Pinpoint the cell where the given text exists, returning its [x, y] midpoint coordinate. 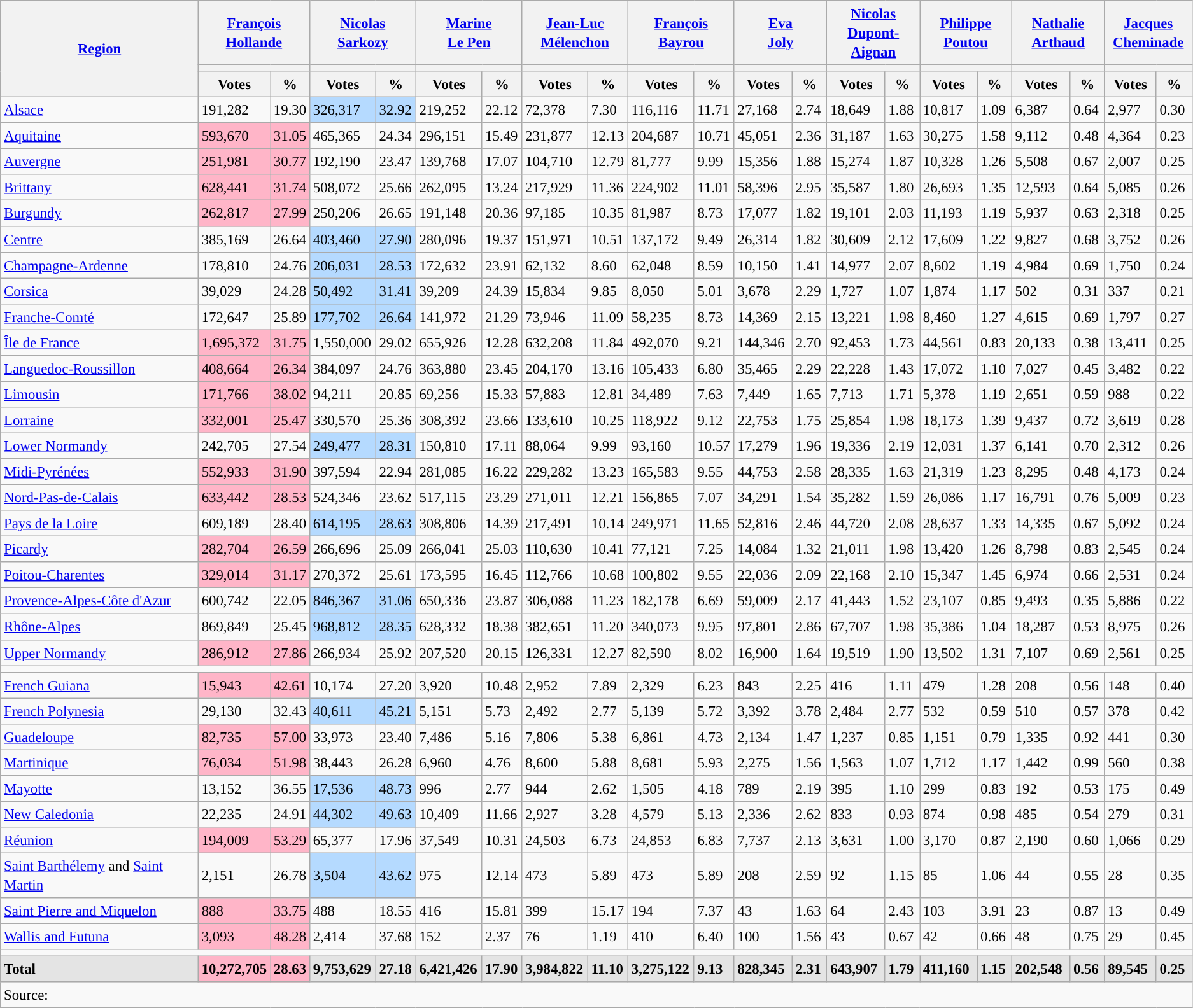
8.02 [714, 653]
8,681 [661, 762]
9.85 [607, 291]
250,206 [342, 214]
2.08 [902, 523]
88,064 [555, 445]
4.76 [502, 762]
403,460 [342, 239]
9,112 [1040, 136]
282,704 [234, 550]
2.15 [809, 317]
24,503 [555, 840]
2,190 [1040, 840]
25.47 [290, 420]
44,753 [763, 472]
9.21 [714, 342]
2,151 [234, 876]
1,335 [1040, 737]
92 [856, 876]
410 [661, 937]
26.78 [290, 876]
38,443 [342, 762]
6,421,426 [449, 970]
2.74 [809, 111]
517,115 [449, 498]
1,505 [661, 789]
1.00 [902, 840]
5,378 [949, 395]
13,221 [856, 317]
Aquitaine [99, 136]
19,336 [856, 445]
411,160 [949, 970]
242,705 [234, 445]
17.90 [502, 970]
7.30 [607, 111]
21.29 [502, 317]
97,185 [555, 214]
5,139 [661, 711]
8.59 [714, 265]
299 [949, 789]
171,766 [234, 395]
2.07 [902, 265]
408,664 [234, 369]
2.46 [809, 523]
655,926 [449, 342]
508,072 [342, 187]
874 [949, 815]
28.31 [396, 445]
17,279 [763, 445]
194 [661, 911]
10.14 [607, 523]
1.35 [994, 187]
560 [1131, 762]
2,651 [1040, 395]
6,960 [449, 762]
888 [234, 911]
5.01 [714, 291]
11.09 [607, 317]
1.54 [809, 498]
1,563 [856, 762]
1.47 [809, 737]
2,977 [1131, 111]
217,491 [555, 523]
Île de France [99, 342]
16,791 [1040, 498]
27.90 [396, 239]
58,396 [763, 187]
39,029 [234, 291]
40,611 [342, 711]
152 [449, 937]
15,356 [763, 162]
26.28 [396, 762]
10,272,705 [234, 970]
10.51 [607, 239]
492,070 [661, 342]
397,594 [342, 472]
204,170 [555, 369]
3,170 [949, 840]
296,151 [449, 136]
6,141 [1040, 445]
7,737 [763, 840]
2,484 [856, 711]
6,387 [1040, 111]
7,027 [1040, 369]
17.07 [502, 162]
Mayotte [99, 789]
42 [949, 937]
Rhône-Alpes [99, 627]
9,437 [1040, 420]
PhilippePoutou [966, 33]
27.20 [396, 685]
MarineLe Pen [469, 33]
191,282 [234, 111]
1,727 [856, 291]
9.49 [714, 239]
62,132 [555, 265]
110,630 [555, 550]
29.02 [396, 342]
5,886 [1131, 601]
217,929 [555, 187]
2.86 [809, 627]
1.37 [994, 445]
5.93 [714, 762]
22,036 [763, 575]
12.21 [607, 498]
48 [1040, 937]
488 [342, 911]
833 [856, 815]
27.86 [290, 653]
27,168 [763, 111]
Lorraine [99, 420]
12,031 [949, 445]
643,907 [856, 970]
15.49 [502, 136]
251,981 [234, 162]
18.55 [396, 911]
8,798 [1040, 550]
5.88 [607, 762]
26.34 [290, 369]
35,386 [949, 627]
EvaJoly [780, 33]
279 [1131, 815]
23.91 [502, 265]
5.13 [714, 815]
843 [763, 685]
7,713 [856, 395]
231,877 [555, 136]
4,984 [1040, 265]
31.06 [396, 601]
10,817 [949, 111]
126,331 [555, 653]
31.75 [290, 342]
23.40 [396, 737]
5,508 [1040, 162]
266,041 [449, 550]
2,007 [1131, 162]
552,933 [234, 472]
789 [763, 789]
24.34 [396, 136]
3,619 [1131, 420]
13,502 [949, 653]
20.85 [396, 395]
0.76 [1087, 498]
2,545 [1131, 550]
9.95 [714, 627]
16,900 [763, 653]
378 [1131, 711]
1.28 [994, 685]
8,295 [1040, 472]
22.05 [290, 601]
7,486 [449, 737]
20.36 [502, 214]
1.32 [809, 550]
8,975 [1131, 627]
1.45 [994, 575]
9,827 [1040, 239]
17,536 [342, 789]
26,693 [949, 187]
2,414 [342, 937]
2.25 [809, 685]
FrançoisBayrou [681, 33]
76,034 [234, 762]
5.72 [714, 711]
72,378 [555, 111]
7.25 [714, 550]
326,317 [342, 111]
Midi-Pyrénées [99, 472]
37.68 [396, 937]
6,974 [1040, 575]
0.79 [994, 737]
NicolasDupont-Aignan [873, 33]
23.47 [396, 162]
28.35 [396, 627]
5,085 [1131, 187]
82,735 [234, 737]
133,610 [555, 420]
1.58 [994, 136]
15.33 [502, 395]
62,048 [661, 265]
18,173 [949, 420]
14,335 [1040, 523]
944 [555, 789]
44,302 [342, 815]
34,489 [661, 395]
43.62 [396, 876]
144,346 [763, 342]
31.74 [290, 187]
11.36 [607, 187]
0.93 [902, 815]
266,934 [342, 653]
31.05 [290, 136]
178,810 [234, 265]
9,493 [1040, 601]
10.68 [607, 575]
Réunion [99, 840]
2,329 [661, 685]
73,946 [555, 317]
25.89 [290, 317]
4.18 [714, 789]
975 [449, 876]
1,874 [949, 291]
148 [1131, 685]
441 [1131, 737]
1.11 [902, 685]
17.96 [396, 840]
12.79 [607, 162]
0.72 [1087, 420]
219,252 [449, 111]
New Caledonia [99, 815]
12.13 [607, 136]
Languedoc-Roussillon [99, 369]
92,453 [856, 342]
11.65 [714, 523]
19.37 [502, 239]
23.29 [502, 498]
76 [555, 937]
141,972 [449, 317]
1,237 [856, 737]
600,742 [234, 601]
632,208 [555, 342]
0.28 [1174, 420]
15,943 [234, 685]
532 [949, 711]
93,160 [661, 445]
22,753 [763, 420]
77,121 [661, 550]
69,256 [449, 395]
1.27 [994, 317]
384,097 [342, 369]
5,937 [1040, 214]
2,492 [555, 711]
34,291 [763, 498]
18,649 [856, 111]
308,392 [449, 420]
85 [949, 876]
0.70 [1087, 445]
26,314 [763, 239]
13,420 [949, 550]
Centre [99, 239]
1,066 [1131, 840]
22.94 [396, 472]
2,561 [1131, 653]
31.17 [290, 575]
94,211 [342, 395]
105,433 [661, 369]
0.99 [1087, 762]
3.28 [607, 815]
36.55 [290, 789]
26.59 [290, 550]
2,531 [1131, 575]
3,093 [234, 937]
385,169 [234, 239]
17,609 [949, 239]
306,088 [555, 601]
Pays de la Loire [99, 523]
48.28 [290, 937]
191,148 [449, 214]
15,834 [555, 291]
6.83 [714, 840]
38.02 [290, 395]
614,195 [342, 523]
229,282 [555, 472]
11,193 [949, 214]
10.48 [502, 685]
57,883 [555, 395]
Saint Pierre and Miquelon [99, 911]
6.23 [714, 685]
0.92 [1087, 737]
1.80 [902, 187]
271,011 [555, 498]
7,806 [555, 737]
137,172 [661, 239]
5,151 [449, 711]
15.17 [607, 911]
Guadeloupe [99, 737]
18,287 [1040, 627]
8.60 [607, 265]
465,365 [342, 136]
97,801 [763, 627]
25.09 [396, 550]
11.84 [607, 342]
224,902 [661, 187]
35,465 [763, 369]
33,973 [342, 737]
22,235 [234, 815]
10,328 [949, 162]
82,590 [661, 653]
30.77 [290, 162]
59,009 [763, 601]
29,130 [234, 711]
French Polynesia [99, 711]
30,609 [856, 239]
31,187 [856, 136]
5.38 [607, 737]
Champagne-Ardenne [99, 265]
Alsace [99, 111]
3,984,822 [555, 970]
10,174 [342, 685]
24.91 [290, 815]
10,150 [763, 265]
Picardy [99, 550]
10.57 [714, 445]
988 [1131, 395]
11.71 [714, 111]
1.41 [809, 265]
50,492 [342, 291]
58,235 [661, 317]
20,133 [1040, 342]
337 [1131, 291]
14,977 [856, 265]
21,011 [856, 550]
172,647 [234, 317]
27.99 [290, 214]
330,570 [342, 420]
23.45 [502, 369]
1.22 [994, 239]
395 [856, 789]
44 [1040, 876]
0.75 [1087, 937]
3,752 [1131, 239]
5,092 [1131, 523]
1.04 [994, 627]
332,001 [234, 420]
14,369 [763, 317]
4,173 [1131, 472]
112,766 [555, 575]
9,753,629 [342, 970]
14.39 [502, 523]
25.61 [396, 575]
8,602 [949, 265]
4,364 [1131, 136]
12.28 [502, 342]
25.66 [396, 187]
12.27 [607, 653]
48.73 [396, 789]
207,520 [449, 653]
3.91 [994, 911]
968,812 [342, 627]
0.98 [994, 815]
Corsica [99, 291]
11.20 [607, 627]
42.61 [290, 685]
26.65 [396, 214]
1,797 [1131, 317]
0.60 [1087, 840]
32.43 [290, 711]
10.71 [714, 136]
7.37 [714, 911]
182,178 [661, 601]
Provence-Alpes-Côte d'Azur [99, 601]
502 [1040, 291]
6.73 [607, 840]
1,151 [949, 737]
57.00 [290, 737]
19.30 [290, 111]
165,583 [661, 472]
150,810 [449, 445]
485 [1040, 815]
1.73 [902, 342]
3.78 [809, 711]
7.07 [714, 498]
262,095 [449, 187]
5.16 [502, 737]
1,695,372 [234, 342]
0.55 [1087, 876]
1,712 [949, 762]
116,116 [661, 111]
3,392 [763, 711]
29 [1131, 937]
81,777 [661, 162]
2.09 [809, 575]
6.69 [714, 601]
45.21 [396, 711]
27.54 [290, 445]
Upper Normandy [99, 653]
172,632 [449, 265]
206,031 [342, 265]
33.75 [290, 911]
11.66 [502, 815]
67,707 [856, 627]
281,085 [449, 472]
25.03 [502, 550]
2.10 [902, 575]
Total [99, 970]
3,504 [342, 876]
363,880 [449, 369]
1,442 [1040, 762]
39,209 [449, 291]
202,548 [1040, 970]
0.29 [1174, 840]
Brittany [99, 187]
1.64 [809, 653]
28,637 [949, 523]
11.01 [714, 187]
100 [763, 937]
7,449 [763, 395]
1.06 [994, 876]
16.45 [502, 575]
1.09 [994, 111]
13.23 [607, 472]
9.12 [714, 420]
12.14 [502, 876]
0.42 [1174, 711]
1.43 [902, 369]
1.79 [902, 970]
2,318 [1131, 214]
Limousin [99, 395]
2.17 [809, 601]
45,051 [763, 136]
13 [1131, 911]
20.15 [502, 653]
1.52 [902, 601]
NicolasSarkozy [363, 33]
340,073 [661, 627]
53.29 [290, 840]
8,600 [555, 762]
5,009 [1131, 498]
2.37 [502, 937]
Saint Barthélemy and Saint Martin [99, 876]
Jean-LucMélenchon [575, 33]
13.24 [502, 187]
1,550,000 [342, 342]
7.89 [607, 685]
3,482 [1131, 369]
81,987 [661, 214]
2.43 [902, 911]
6,861 [661, 737]
996 [449, 789]
27.18 [396, 970]
249,477 [342, 445]
118,922 [661, 420]
Wallis and Futuna [99, 937]
17.11 [502, 445]
28.40 [290, 523]
23,107 [949, 601]
35,587 [856, 187]
103 [949, 911]
15,347 [949, 575]
7.63 [714, 395]
49.63 [396, 815]
19,519 [856, 653]
6.80 [714, 369]
524,346 [342, 498]
0.21 [1174, 291]
4,579 [661, 815]
3,275,122 [661, 970]
32.92 [396, 111]
25,854 [856, 420]
175 [1131, 789]
286,912 [234, 653]
2,927 [555, 815]
13,411 [1131, 342]
479 [949, 685]
1,750 [1131, 265]
2.13 [809, 840]
6.40 [714, 937]
628,332 [449, 627]
8,050 [661, 291]
2.03 [902, 214]
65,377 [342, 840]
13,152 [234, 789]
650,336 [449, 601]
23 [1040, 911]
23.66 [502, 420]
51.98 [290, 762]
1.75 [809, 420]
31.90 [290, 472]
2.58 [809, 472]
8,460 [949, 317]
846,367 [342, 601]
329,014 [234, 575]
30,275 [949, 136]
23.62 [396, 498]
18.38 [502, 627]
Martinique [99, 762]
French Guiana [99, 685]
2,312 [1131, 445]
1.90 [902, 653]
308,806 [449, 523]
24.39 [502, 291]
280,096 [449, 239]
52,816 [763, 523]
4,615 [1040, 317]
382,651 [555, 627]
12,593 [1040, 187]
204,687 [661, 136]
510 [1040, 711]
Poitou-Charentes [99, 575]
139,768 [449, 162]
12.81 [607, 395]
Burgundy [99, 214]
10.41 [607, 550]
44,720 [856, 523]
22.12 [502, 111]
192 [1040, 789]
0.40 [1174, 685]
151,971 [555, 239]
173,595 [449, 575]
28,335 [856, 472]
2.31 [809, 970]
15.81 [502, 911]
628,441 [234, 187]
3,631 [856, 840]
41,443 [856, 601]
262,817 [234, 214]
Nord-Pas-de-Calais [99, 498]
104,710 [555, 162]
3,678 [763, 291]
25.45 [290, 627]
156,865 [661, 498]
2,336 [763, 815]
22,168 [856, 575]
1.96 [809, 445]
2.59 [809, 876]
399 [555, 911]
Lower Normandy [99, 445]
249,971 [661, 523]
2.70 [809, 342]
869,849 [234, 627]
NathalieArthaud [1058, 33]
21,319 [949, 472]
5.73 [502, 711]
2.95 [809, 187]
35,282 [856, 498]
0.63 [1087, 214]
828,345 [763, 970]
4.73 [714, 737]
11.23 [607, 601]
1.39 [994, 420]
37,549 [449, 840]
24,853 [661, 840]
2,275 [763, 762]
28 [1131, 876]
1.23 [994, 472]
64 [856, 911]
2,134 [763, 737]
15,274 [856, 162]
194,009 [234, 840]
16.22 [502, 472]
609,189 [234, 523]
593,670 [234, 136]
1.33 [994, 523]
17,072 [949, 369]
10,409 [449, 815]
266,696 [342, 550]
FrançoisHollande [253, 33]
13.16 [607, 369]
192,190 [342, 162]
23.87 [502, 601]
100,802 [661, 575]
44,561 [949, 342]
1.59 [902, 498]
25.36 [396, 420]
89,545 [1131, 970]
0.54 [1087, 815]
1.65 [809, 395]
3,920 [449, 685]
0.57 [1087, 711]
10.35 [607, 214]
31.41 [396, 291]
0.27 [1174, 317]
17,077 [763, 214]
1.71 [902, 395]
1.87 [902, 162]
9.13 [714, 970]
2,952 [555, 685]
19,101 [856, 214]
JacquesCheminade [1148, 33]
177,702 [342, 317]
Region [99, 49]
22,228 [856, 369]
10.25 [607, 420]
10.31 [502, 840]
26,086 [949, 498]
2.36 [809, 136]
Franche-Comté [99, 317]
25.92 [396, 653]
14,084 [763, 550]
11.10 [607, 970]
270,372 [342, 575]
0.68 [1087, 239]
1.31 [994, 653]
2.12 [902, 239]
Auvergne [99, 162]
7,107 [1040, 653]
24.28 [290, 291]
633,442 [234, 498]
